Determine the (x, y) coordinate at the center of the cell enclosing the given text.  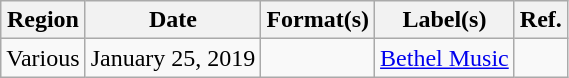
Label(s) (445, 20)
January 25, 2019 (173, 58)
Date (173, 20)
Format(s) (318, 20)
Ref. (540, 20)
Various (43, 58)
Region (43, 20)
Bethel Music (445, 58)
